Identify which cell holds the provided text, then report its (X, Y) central coordinate. 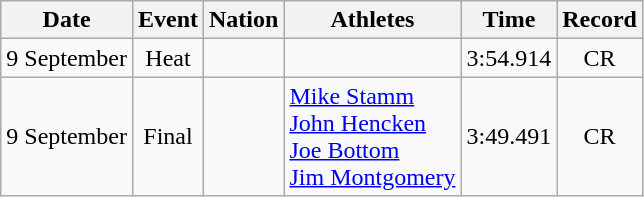
Nation (244, 20)
Mike StammJohn HenckenJoe BottomJim Montgomery (372, 136)
3:49.491 (509, 136)
Event (168, 20)
Heat (168, 58)
Date (67, 20)
Final (168, 136)
Record (600, 20)
3:54.914 (509, 58)
Athletes (372, 20)
Time (509, 20)
